Return the [X, Y] coordinate for the center point of the cell that contains the specified text.  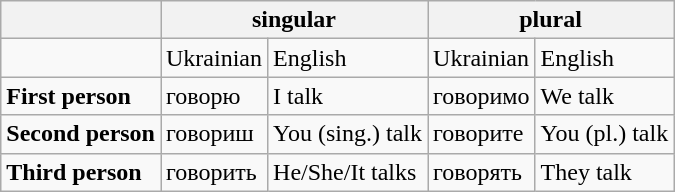
говорите [482, 134]
You (sing.) talk [348, 134]
You (pl.) talk [604, 134]
singular [294, 20]
They talk [604, 172]
говориш [214, 134]
говорю [214, 96]
First person [81, 96]
He/She/It talks [348, 172]
говорять [482, 172]
We talk [604, 96]
plural [551, 20]
I talk [348, 96]
Second person [81, 134]
говоримо [482, 96]
Third person [81, 172]
говорить [214, 172]
